Locate the cell with the specified text and output its [X, Y] center coordinate. 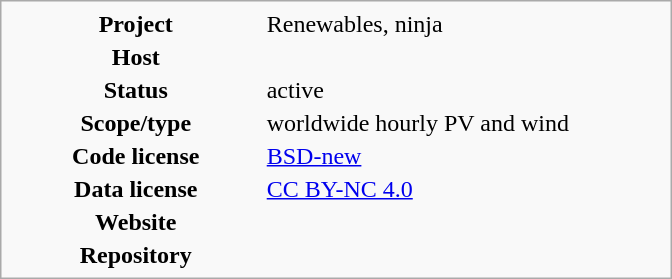
Status [136, 90]
active [464, 90]
Renewables, ninja [464, 24]
Host [136, 57]
Repository [136, 255]
BSD-new [464, 156]
Code license [136, 156]
Data license [136, 189]
worldwide hourly PV and wind [464, 123]
CC BY-NC 4.0 [464, 189]
Scope/type [136, 123]
Project [136, 24]
Website [136, 222]
